From the cell containing the given text, extract its center point as (X, Y) coordinate. 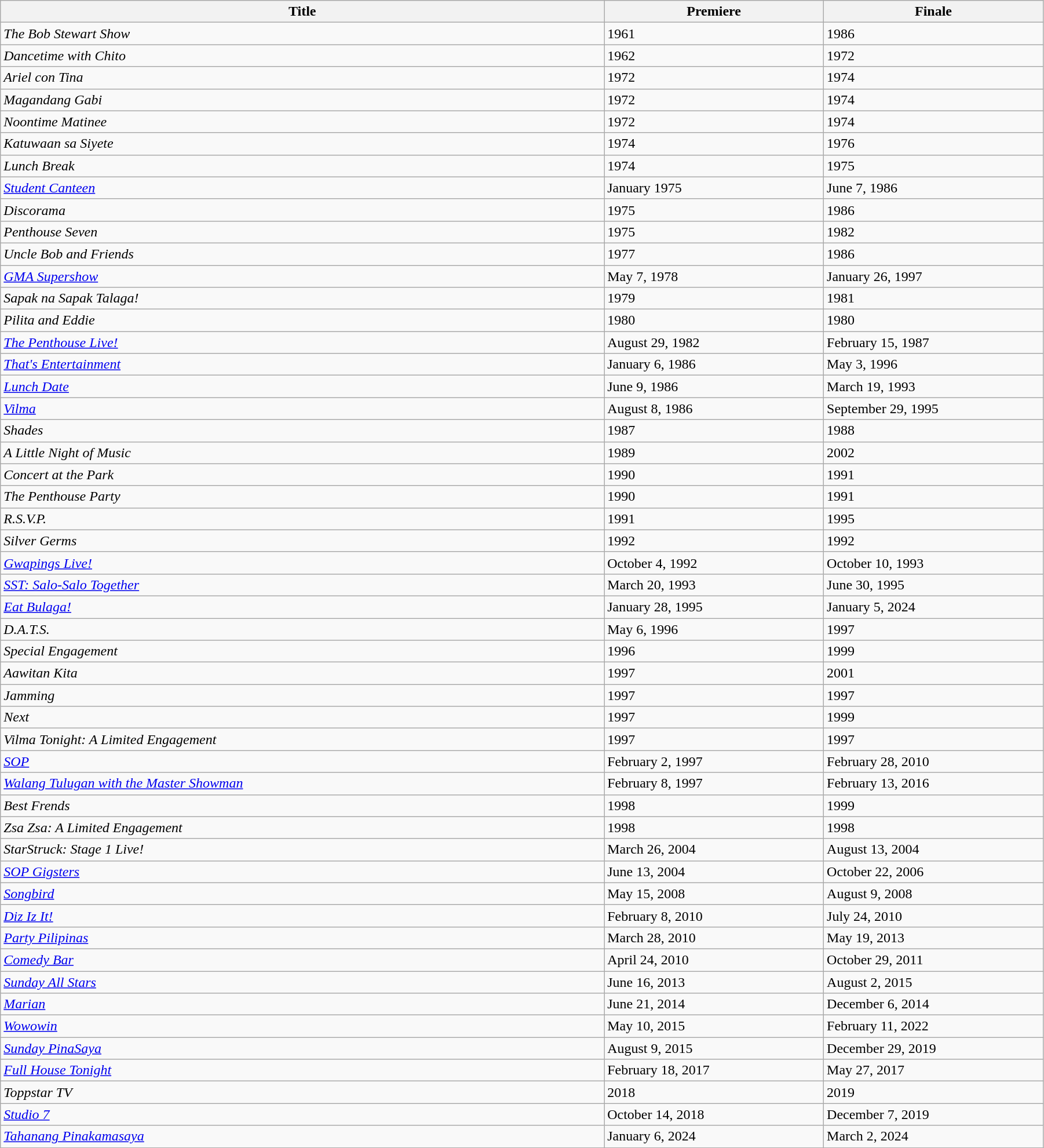
SST: Salo-Salo Together (302, 585)
February 8, 1997 (714, 783)
March 2, 2024 (934, 1136)
Tahanang Pinakamasaya (302, 1136)
2001 (934, 673)
Student Canteen (302, 188)
That's Entertainment (302, 365)
Penthouse Seven (302, 232)
The Penthouse Party (302, 497)
February 11, 2022 (934, 1026)
Jamming (302, 695)
StarStruck: Stage 1 Live! (302, 850)
Full House Tonight (302, 1070)
The Penthouse Live! (302, 342)
May 7, 1978 (714, 276)
Silver Germs (302, 541)
January 6, 2024 (714, 1136)
Magandang Gabi (302, 100)
August 8, 1986 (714, 409)
January 1975 (714, 188)
1979 (714, 298)
December 7, 2019 (934, 1114)
March 20, 1993 (714, 585)
April 24, 2010 (714, 960)
Premiere (714, 12)
August 9, 2008 (934, 894)
October 10, 1993 (934, 563)
Aawitan Kita (302, 673)
2018 (714, 1092)
June 7, 1986 (934, 188)
Vilma Tonight: A Limited Engagement (302, 739)
September 29, 1995 (934, 409)
Title (302, 12)
August 9, 2015 (714, 1048)
Songbird (302, 894)
January 6, 1986 (714, 365)
February 8, 2010 (714, 916)
August 29, 1982 (714, 342)
1995 (934, 519)
June 9, 1986 (714, 387)
Lunch Date (302, 387)
Zsa Zsa: A Limited Engagement (302, 828)
Sunday PinaSaya (302, 1048)
A Little Night of Music (302, 453)
Shades (302, 431)
August 2, 2015 (934, 982)
Vilma (302, 409)
R.S.V.P. (302, 519)
January 26, 1997 (934, 276)
1962 (714, 56)
Comedy Bar (302, 960)
Noontime Matinee (302, 122)
May 27, 2017 (934, 1070)
February 2, 1997 (714, 761)
1977 (714, 254)
Pilita and Eddie (302, 320)
October 29, 2011 (934, 960)
1989 (714, 453)
Finale (934, 12)
GMA Supershow (302, 276)
1982 (934, 232)
Concert at the Park (302, 475)
Gwapings Live! (302, 563)
July 24, 2010 (934, 916)
Eat Bulaga! (302, 607)
SOP (302, 761)
December 29, 2019 (934, 1048)
October 4, 1992 (714, 563)
2002 (934, 453)
Studio 7 (302, 1114)
June 21, 2014 (714, 1004)
Sapak na Sapak Talaga! (302, 298)
June 13, 2004 (714, 872)
Diz Iz It! (302, 916)
1981 (934, 298)
October 14, 2018 (714, 1114)
February 28, 2010 (934, 761)
May 3, 1996 (934, 365)
May 6, 1996 (714, 629)
May 10, 2015 (714, 1026)
Ariel con Tina (302, 78)
2019 (934, 1092)
Wowowin (302, 1026)
1961 (714, 34)
October 22, 2006 (934, 872)
Next (302, 717)
June 30, 1995 (934, 585)
Discorama (302, 210)
December 6, 2014 (934, 1004)
Special Engagement (302, 651)
Dancetime with Chito (302, 56)
March 26, 2004 (714, 850)
Katuwaan sa Siyete (302, 144)
D.A.T.S. (302, 629)
May 15, 2008 (714, 894)
Toppstar TV (302, 1092)
January 28, 1995 (714, 607)
Marian (302, 1004)
February 18, 2017 (714, 1070)
1996 (714, 651)
1976 (934, 144)
Party Pilipinas (302, 938)
March 19, 1993 (934, 387)
SOP Gigsters (302, 872)
Lunch Break (302, 166)
February 13, 2016 (934, 783)
February 15, 1987 (934, 342)
Sunday All Stars (302, 982)
March 28, 2010 (714, 938)
Walang Tulugan with the Master Showman (302, 783)
1988 (934, 431)
The Bob Stewart Show (302, 34)
Best Frends (302, 806)
June 16, 2013 (714, 982)
Uncle Bob and Friends (302, 254)
1987 (714, 431)
January 5, 2024 (934, 607)
August 13, 2004 (934, 850)
May 19, 2013 (934, 938)
